Find where the given text appears and provide that cell's center as (X, Y) coordinate. 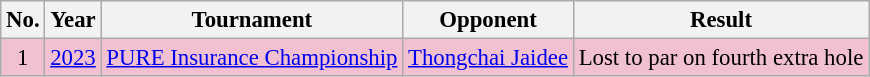
Tournament (252, 20)
Lost to par on fourth extra hole (720, 58)
Opponent (488, 20)
2023 (73, 58)
Thongchai Jaidee (488, 58)
No. (23, 20)
PURE Insurance Championship (252, 58)
1 (23, 58)
Result (720, 20)
Year (73, 20)
